Return the [X, Y] coordinate for the center point of the cell that contains the specified text.  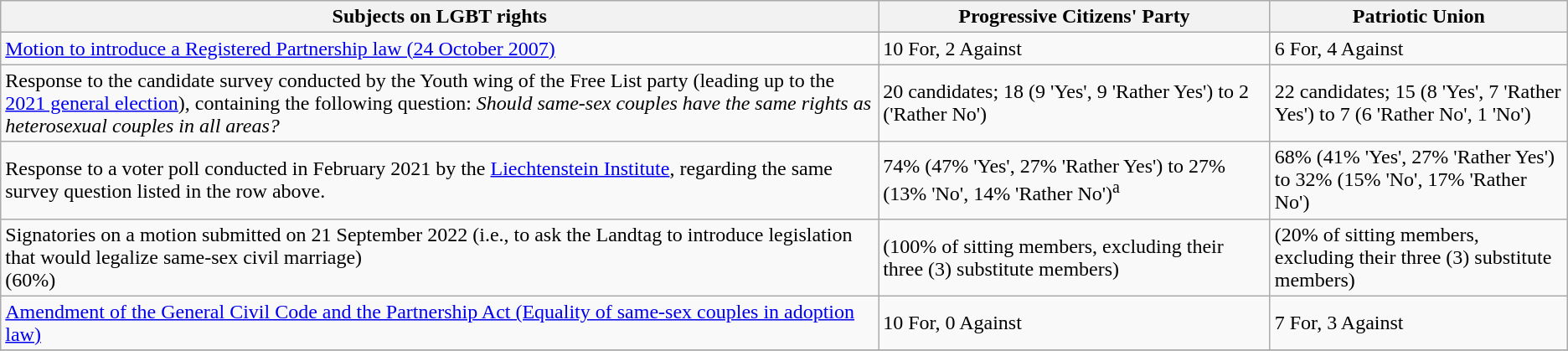
(20% of sitting members, excluding their three (3) substitute members) [1419, 257]
Amendment of the General Civil Code and the Partnership Act (Equality of same-sex couples in adoption law) [440, 323]
Patriotic Union [1419, 17]
7 For, 3 Against [1419, 323]
Subjects on LGBT rights [440, 17]
(100% of sitting members, excluding their three (3) substitute members) [1075, 257]
74% (47% 'Yes', 27% 'Rather Yes') to 27% (13% 'No', 14% 'Rather No')a [1075, 180]
Motion to introduce a Registered Partnership law (24 October 2007) [440, 49]
Response to a voter poll conducted in February 2021 by the Liechtenstein Institute, regarding the same survey question listed in the row above. [440, 180]
10 For, 0 Against [1075, 323]
22 candidates; 15 (8 'Yes', 7 'Rather Yes') to 7 (6 'Rather No', 1 'No') [1419, 103]
10 For, 2 Against [1075, 49]
68% (41% 'Yes', 27% 'Rather Yes') to 32% (15% 'No', 17% 'Rather No') [1419, 180]
20 candidates; 18 (9 'Yes', 9 'Rather Yes') to 2 ('Rather No') [1075, 103]
6 For, 4 Against [1419, 49]
Progressive Citizens' Party [1075, 17]
